Pinpoint the cell where the given text exists, returning its (X, Y) midpoint coordinate. 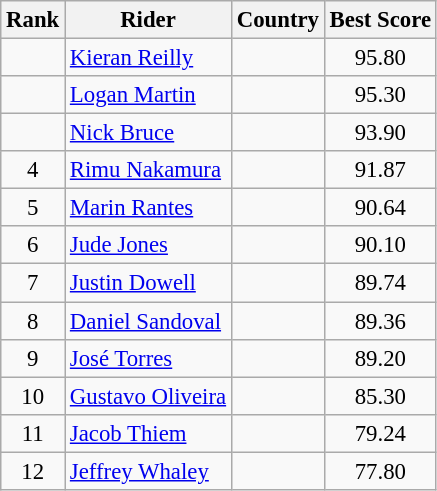
91.87 (380, 170)
89.74 (380, 283)
12 (33, 471)
Logan Martin (148, 95)
77.80 (380, 471)
10 (33, 396)
Rank (33, 20)
Justin Dowell (148, 283)
Jacob Thiem (148, 433)
5 (33, 208)
6 (33, 245)
93.90 (380, 133)
90.64 (380, 208)
4 (33, 170)
85.30 (380, 396)
9 (33, 358)
Rider (148, 20)
Country (278, 20)
95.80 (380, 58)
José Torres (148, 358)
7 (33, 283)
79.24 (380, 433)
11 (33, 433)
Daniel Sandoval (148, 321)
Kieran Reilly (148, 58)
Nick Bruce (148, 133)
95.30 (380, 95)
89.36 (380, 321)
Jeffrey Whaley (148, 471)
Jude Jones (148, 245)
Rimu Nakamura (148, 170)
89.20 (380, 358)
Best Score (380, 20)
Marin Rantes (148, 208)
Gustavo Oliveira (148, 396)
8 (33, 321)
90.10 (380, 245)
